Locate the cell with the specified text and output its [X, Y] center coordinate. 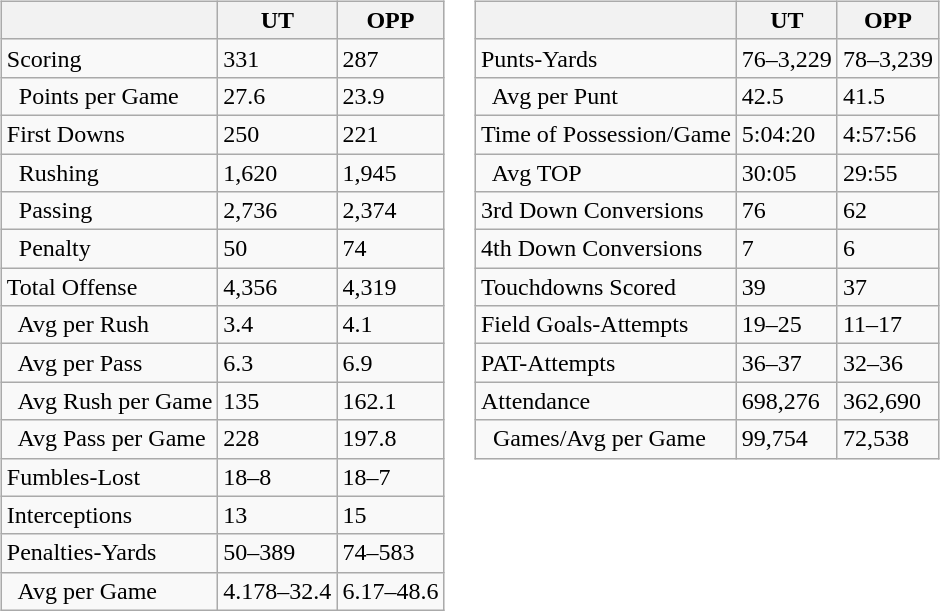
Total Offense [110, 287]
7 [786, 249]
Avg Rush per Game [110, 401]
287 [390, 58]
Games/Avg per Game [606, 439]
76–3,229 [786, 58]
76 [786, 211]
78–3,239 [888, 58]
698,276 [786, 401]
Points per Game [110, 96]
Field Goals-Attempts [606, 325]
36–37 [786, 363]
4,356 [278, 287]
23.9 [390, 96]
PAT-Attempts [606, 363]
4th Down Conversions [606, 249]
Time of Possession/Game [606, 134]
Punts-Yards [606, 58]
1,945 [390, 173]
4,319 [390, 287]
Avg TOP [606, 173]
331 [278, 58]
228 [278, 439]
13 [278, 515]
135 [278, 401]
Penalties-Yards [110, 553]
Fumbles-Lost [110, 477]
32–36 [888, 363]
Avg per Pass [110, 363]
2,374 [390, 211]
39 [786, 287]
6.17–48.6 [390, 591]
6.3 [278, 363]
Interceptions [110, 515]
Penalty [110, 249]
Avg per Punt [606, 96]
221 [390, 134]
4.1 [390, 325]
27.6 [278, 96]
50–389 [278, 553]
99,754 [786, 439]
41.5 [888, 96]
250 [278, 134]
362,690 [888, 401]
50 [278, 249]
19–25 [786, 325]
Avg per Game [110, 591]
4:57:56 [888, 134]
5:04:20 [786, 134]
74 [390, 249]
11–17 [888, 325]
18–7 [390, 477]
30:05 [786, 173]
42.5 [786, 96]
2,736 [278, 211]
Touchdowns Scored [606, 287]
6 [888, 249]
1,620 [278, 173]
18–8 [278, 477]
162.1 [390, 401]
Avg Pass per Game [110, 439]
Rushing [110, 173]
29:55 [888, 173]
Scoring [110, 58]
3rd Down Conversions [606, 211]
Passing [110, 211]
Avg per Rush [110, 325]
72,538 [888, 439]
15 [390, 515]
3.4 [278, 325]
6.9 [390, 363]
37 [888, 287]
197.8 [390, 439]
First Downs [110, 134]
4.178–32.4 [278, 591]
74–583 [390, 553]
62 [888, 211]
Attendance [606, 401]
